Return (x, y) of the center of cell containing provided text 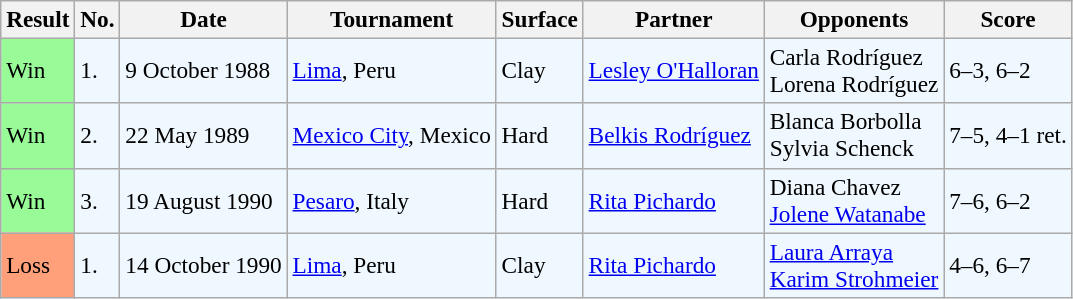
Belkis Rodríguez (674, 136)
Partner (674, 19)
22 May 1989 (204, 136)
14 October 1990 (204, 264)
Surface (540, 19)
Date (204, 19)
19 August 1990 (204, 200)
Opponents (854, 19)
Diana Chavez Jolene Watanabe (854, 200)
4–6, 6–7 (1008, 264)
Laura Arraya Karim Strohmeier (854, 264)
Pesaro, Italy (392, 200)
No. (98, 19)
Tournament (392, 19)
Blanca Borbolla Sylvia Schenck (854, 136)
3. (98, 200)
Score (1008, 19)
6–3, 6–2 (1008, 70)
7–6, 6–2 (1008, 200)
Mexico City, Mexico (392, 136)
9 October 1988 (204, 70)
Carla Rodríguez Lorena Rodríguez (854, 70)
Lesley O'Halloran (674, 70)
7–5, 4–1 ret. (1008, 136)
Result (38, 19)
Loss (38, 264)
2. (98, 136)
